Detect which cell encompasses the target text, then output its [X, Y] center coordinate. 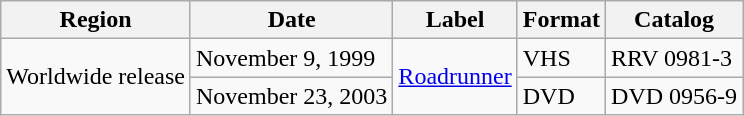
November 23, 2003 [291, 96]
Roadrunner [455, 77]
Worldwide release [96, 77]
Format [561, 20]
Label [455, 20]
VHS [561, 58]
DVD [561, 96]
Catalog [674, 20]
Region [96, 20]
November 9, 1999 [291, 58]
RRV 0981-3 [674, 58]
DVD 0956-9 [674, 96]
Date [291, 20]
